Provide the [x, y] coordinate of the cell's center where the given text is located.  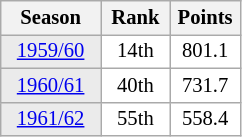
Points [205, 17]
1961/62 [51, 119]
40th [135, 85]
1959/60 [51, 51]
Season [51, 17]
558.4 [205, 119]
55th [135, 119]
1960/61 [51, 85]
Rank [135, 17]
731.7 [205, 85]
14th [135, 51]
801.1 [205, 51]
